Detect which cell encompasses the target text, then output its [x, y] center coordinate. 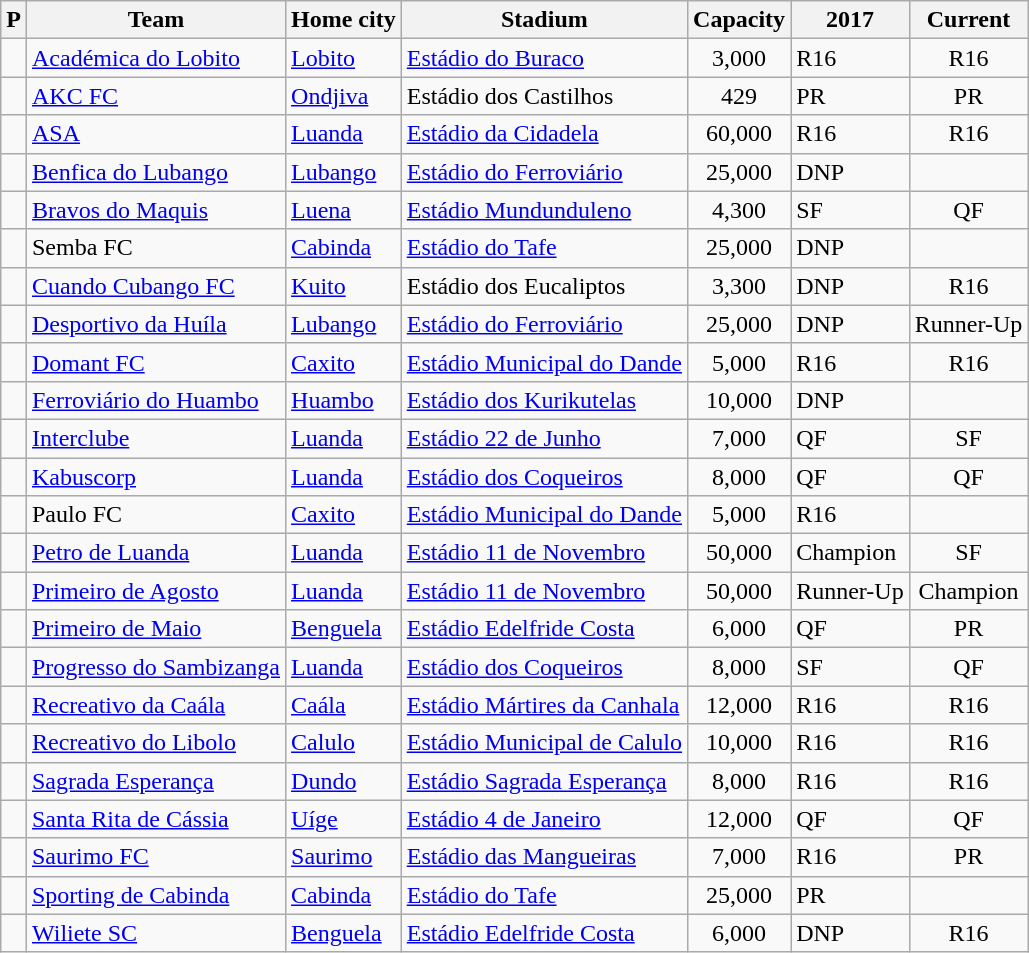
Estádio das Mangueiras [544, 857]
Wiliete SC [156, 933]
Estádio do Buraco [544, 58]
Bravos do Maquis [156, 210]
3,000 [740, 58]
Desportivo da Huíla [156, 324]
P [14, 20]
AKC FC [156, 96]
Dundo [344, 781]
4,300 [740, 210]
Sagrada Esperança [156, 781]
Semba FC [156, 248]
Caála [344, 705]
Recreativo da Caála [156, 705]
Benfica do Lubango [156, 172]
Kuito [344, 286]
60,000 [740, 134]
Saurimo FC [156, 857]
Cuando Cubango FC [156, 286]
Primeiro de Maio [156, 629]
Lobito [344, 58]
Kabuscorp [156, 477]
Estádio Mundunduleno [544, 210]
Interclube [156, 438]
Ondjiva [344, 96]
429 [740, 96]
Progresso do Sambizanga [156, 667]
Estádio dos Kurikutelas [544, 400]
Uíge [344, 819]
2017 [850, 20]
Calulo [344, 743]
ASA [156, 134]
Paulo FC [156, 515]
Estádio dos Castilhos [544, 96]
Recreativo do Libolo [156, 743]
Current [968, 20]
Estádio da Cidadela [544, 134]
Estádio Municipal de Calulo [544, 743]
Stadium [544, 20]
Estádio 22 de Junho [544, 438]
Estádio Mártires da Canhala [544, 705]
Capacity [740, 20]
Académica do Lobito [156, 58]
Santa Rita de Cássia [156, 819]
Huambo [344, 400]
3,300 [740, 286]
Saurimo [344, 857]
Estádio 4 de Janeiro [544, 819]
Ferroviário do Huambo [156, 400]
Luena [344, 210]
Estádio dos Eucaliptos [544, 286]
Home city [344, 20]
Primeiro de Agosto [156, 591]
Estádio Sagrada Esperança [544, 781]
Team [156, 20]
Domant FC [156, 362]
Petro de Luanda [156, 553]
Sporting de Cabinda [156, 895]
